Pinpoint the cell where the given text exists, returning its [x, y] midpoint coordinate. 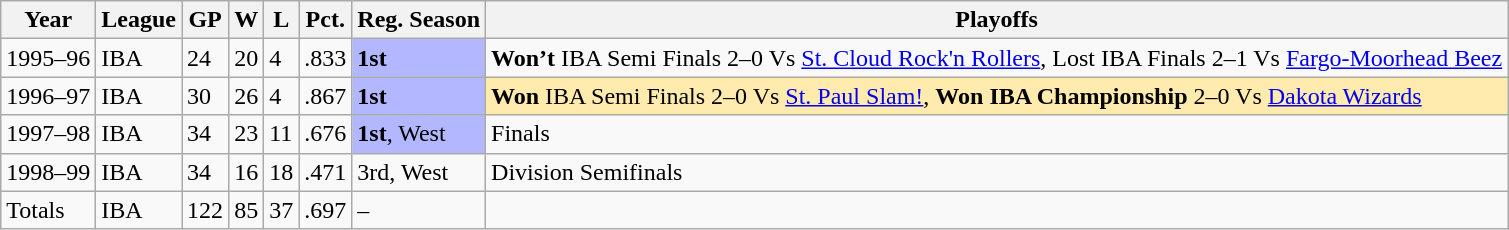
Pct. [326, 20]
Totals [48, 210]
11 [282, 134]
.471 [326, 172]
– [419, 210]
1997–98 [48, 134]
37 [282, 210]
16 [246, 172]
24 [206, 58]
Finals [997, 134]
1995–96 [48, 58]
L [282, 20]
1998–99 [48, 172]
20 [246, 58]
18 [282, 172]
Division Semifinals [997, 172]
Year [48, 20]
122 [206, 210]
Won IBA Semi Finals 2–0 Vs St. Paul Slam!, Won IBA Championship 2–0 Vs Dakota Wizards [997, 96]
W [246, 20]
Reg. Season [419, 20]
.867 [326, 96]
1st, West [419, 134]
GP [206, 20]
30 [206, 96]
3rd, West [419, 172]
.697 [326, 210]
23 [246, 134]
.676 [326, 134]
Won’t IBA Semi Finals 2–0 Vs St. Cloud Rock'n Rollers, Lost IBA Finals 2–1 Vs Fargo-Moorhead Beez [997, 58]
1996–97 [48, 96]
.833 [326, 58]
Playoffs [997, 20]
League [139, 20]
85 [246, 210]
26 [246, 96]
